Search for the cell housing the specified text and yield its (X, Y) center coordinate. 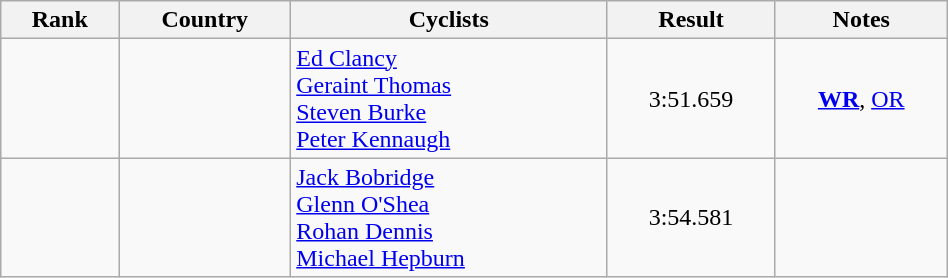
3:51.659 (691, 98)
Ed ClancyGeraint ThomasSteven BurkePeter Kennaugh (449, 98)
Notes (861, 20)
Cyclists (449, 20)
3:54.581 (691, 218)
Rank (60, 20)
Country (205, 20)
WR, OR (861, 98)
Jack BobridgeGlenn O'SheaRohan DennisMichael Hepburn (449, 218)
Result (691, 20)
